Scan for the cell matching the given text and deliver its [x, y] coordinate at center. 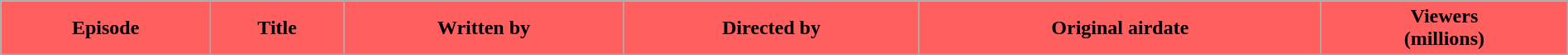
Viewers(millions) [1444, 28]
Episode [106, 28]
Title [278, 28]
Written by [485, 28]
Original airdate [1120, 28]
Directed by [771, 28]
